From the cell containing the given text, extract its center point as (x, y) coordinate. 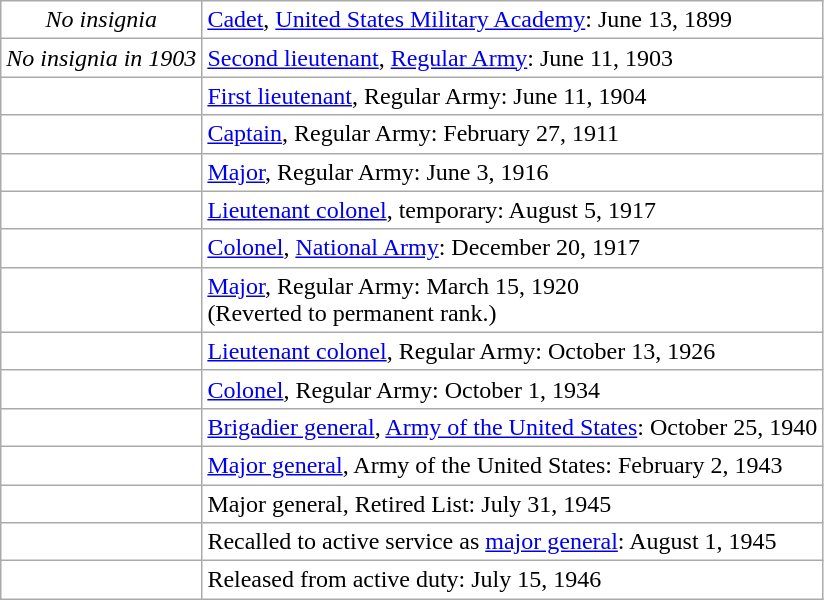
Lieutenant colonel, Regular Army: October 13, 1926 (512, 351)
Captain, Regular Army: February 27, 1911 (512, 134)
Recalled to active service as major general: August 1, 1945 (512, 542)
No insignia (102, 20)
Major general, Retired List: July 31, 1945 (512, 503)
First lieutenant, Regular Army: June 11, 1904 (512, 96)
Lieutenant colonel, temporary: August 5, 1917 (512, 210)
Colonel, National Army: December 20, 1917 (512, 248)
Brigadier general, Army of the United States: October 25, 1940 (512, 427)
Major, Regular Army: June 3, 1916 (512, 172)
Major general, Army of the United States: February 2, 1943 (512, 465)
Released from active duty: July 15, 1946 (512, 580)
No insignia in 1903 (102, 58)
Colonel, Regular Army: October 1, 1934 (512, 389)
Major, Regular Army: March 15, 1920(Reverted to permanent rank.) (512, 300)
Second lieutenant, Regular Army: June 11, 1903 (512, 58)
Cadet, United States Military Academy: June 13, 1899 (512, 20)
